Return the (X, Y) coordinate for the center point of the cell that contains the specified text.  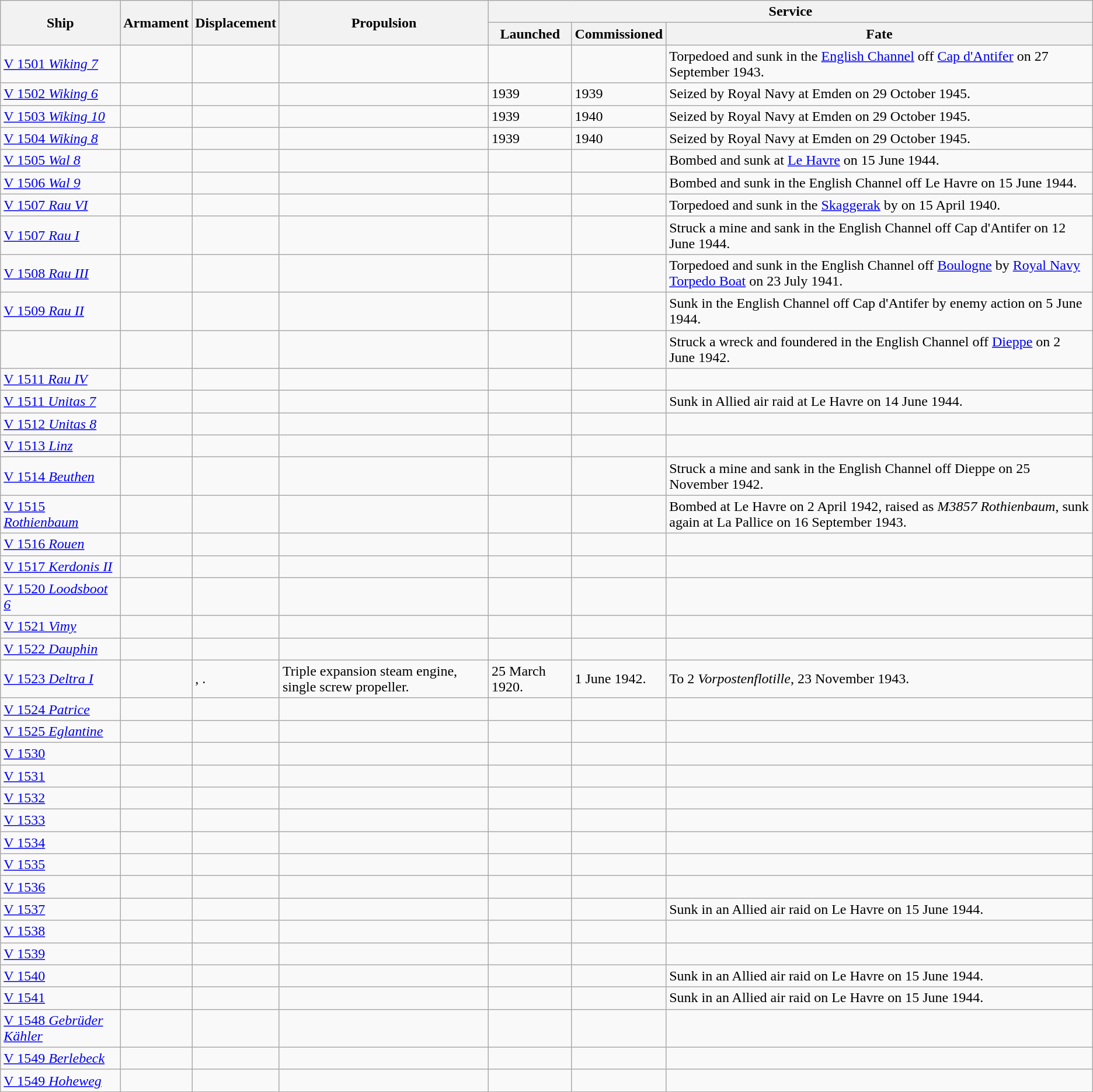
V 1535 (61, 865)
Sunk in Allied air raid at Le Havre on 14 June 1944. (879, 402)
Bombed and sunk in the English Channel off Le Havre on 15 June 1944. (879, 183)
V 1524 Patrice (61, 709)
Torpedoed and sunk in the English Channel off Cap d'Antifer on 27 September 1943. (879, 64)
V 1503 Wiking 10 (61, 116)
V 1532 (61, 798)
V 1515 Rothienbaum (61, 514)
25 March 1920. (530, 679)
V 1512 Unitas 8 (61, 424)
V 1541 (61, 998)
V 1511 Unitas 7 (61, 402)
V 1506 Wal 9 (61, 183)
Launched (530, 34)
V 1538 (61, 931)
V 1549 Berlebeck (61, 1058)
V 1536 (61, 887)
Displacement (236, 23)
Torpedoed and sunk in the English Channel off Boulogne by Royal Navy Torpedo Boat on 23 July 1941. (879, 273)
V 1537 (61, 909)
V 1539 (61, 954)
V 1514 Beuthen (61, 477)
V 1530 (61, 753)
Sunk in the English Channel off Cap d'Antifer by enemy action on 5 June 1944. (879, 311)
V 1516 Rouen (61, 544)
Struck a mine and sank in the English Channel off Cap d'Antifer on 12 June 1944. (879, 235)
Propulsion (384, 23)
V 1534 (61, 843)
1 June 1942. (619, 679)
, . (236, 679)
Ship (61, 23)
V 1540 (61, 976)
V 1509 Rau II (61, 311)
Fate (879, 34)
Triple expansion steam engine, single screw propeller. (384, 679)
V 1517 Kerdonis II (61, 566)
V 1548 Gebrüder Kähler (61, 1028)
Torpedoed and sunk in the Skaggerak by on 15 April 1940. (879, 205)
Armament (156, 23)
V 1507 Rau VI (61, 205)
V 1533 (61, 820)
V 1531 (61, 776)
V 1505 Wal 8 (61, 161)
V 1501 Wiking 7 (61, 64)
V 1549 Hoheweg (61, 1080)
V 1504 Wiking 8 (61, 138)
V 1523 Deltra I (61, 679)
V 1507 Rau I (61, 235)
V 1511 Rau IV (61, 380)
V 1521 Vimy (61, 627)
To 2 Vorpostenflotille, 23 November 1943. (879, 679)
Service (791, 12)
V 1525 Eglantine (61, 731)
V 1522 Dauphin (61, 649)
Struck a mine and sank in the English Channel off Dieppe on 25 November 1942. (879, 477)
Bombed and sunk at Le Havre on 15 June 1944. (879, 161)
Struck a wreck and foundered in the English Channel off Dieppe on 2 June 1942. (879, 349)
Commissioned (619, 34)
V 1520 Loodsboot 6 (61, 597)
V 1502 Wiking 6 (61, 94)
V 1513 Linz (61, 446)
Bombed at Le Havre on 2 April 1942, raised as M3857 Rothienbaum, sunk again at La Pallice on 16 September 1943. (879, 514)
V 1508 Rau III (61, 273)
